Search for the cell housing the specified text and yield its [x, y] center coordinate. 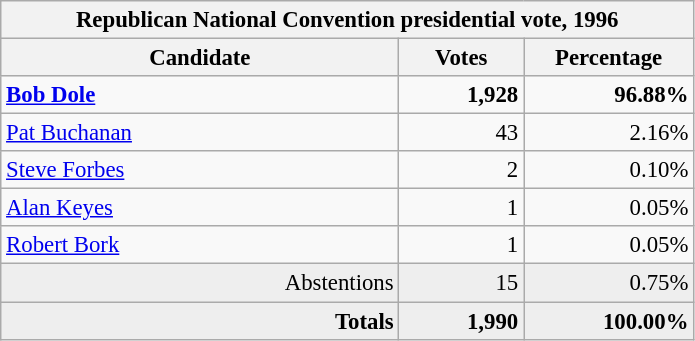
Alan Keyes [200, 208]
1,928 [462, 95]
0.10% [609, 170]
Robert Bork [200, 245]
Totals [200, 321]
Percentage [609, 58]
Bob Dole [200, 95]
Votes [462, 58]
Abstentions [200, 283]
Pat Buchanan [200, 133]
1,990 [462, 321]
0.75% [609, 283]
2.16% [609, 133]
Candidate [200, 58]
43 [462, 133]
15 [462, 283]
Republican National Convention presidential vote, 1996 [348, 20]
Steve Forbes [200, 170]
2 [462, 170]
100.00% [609, 321]
96.88% [609, 95]
